Capture the cell that displays the provided text and extract its (x, y) central coordinate. 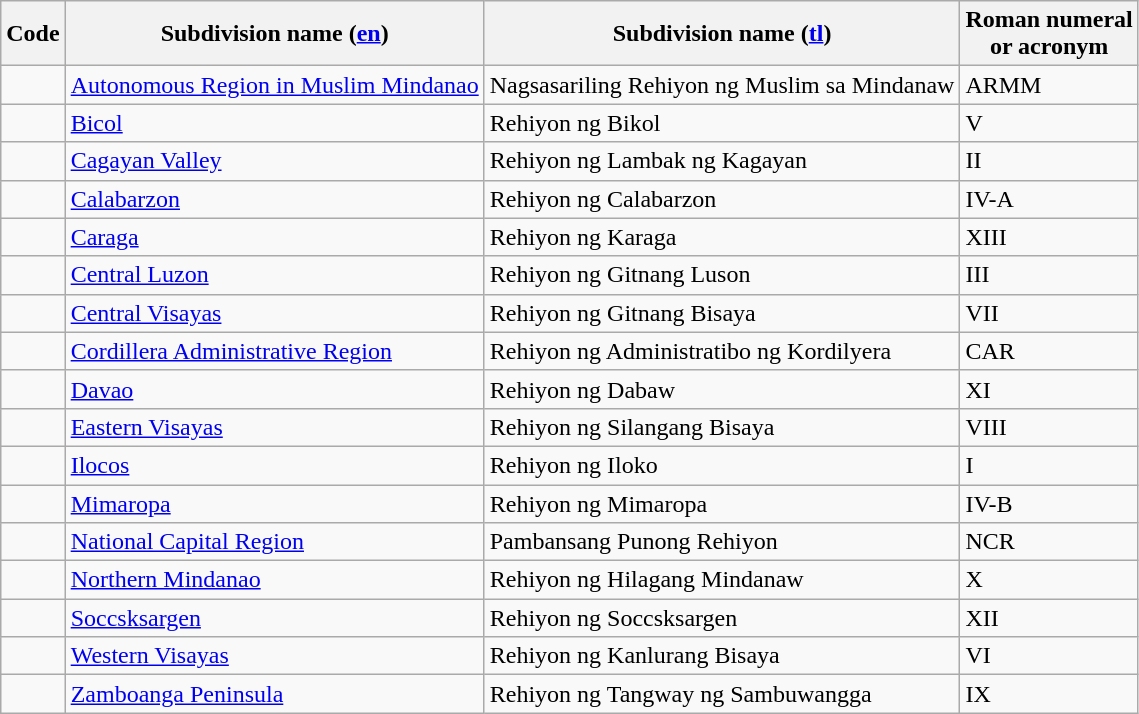
Subdivision name (en) (274, 34)
ARMM (1049, 85)
Bicol (274, 123)
Ilocos (274, 465)
Rehiyon ng Silangang Bisaya (722, 427)
IX (1049, 694)
Rehiyon ng Bikol (722, 123)
Rehiyon ng Tangway ng Sambuwangga (722, 694)
VII (1049, 313)
IV-A (1049, 199)
X (1049, 580)
Rehiyon ng Karaga (722, 237)
Rehiyon ng Gitnang Luson (722, 275)
Cordillera Administrative Region (274, 351)
III (1049, 275)
Rehiyon ng Soccsksargen (722, 618)
Autonomous Region in Muslim Mindanao (274, 85)
NCR (1049, 542)
VI (1049, 656)
Northern Mindanao (274, 580)
Western Visayas (274, 656)
VIII (1049, 427)
Rehiyon ng Calabarzon (722, 199)
CAR (1049, 351)
Mimaropa (274, 503)
Pambansang Punong Rehiyon (722, 542)
Davao (274, 389)
Rehiyon ng Lambak ng Kagayan (722, 161)
IV-B (1049, 503)
V (1049, 123)
Zamboanga Peninsula (274, 694)
Calabarzon (274, 199)
Subdivision name (tl) (722, 34)
XI (1049, 389)
Rehiyon ng Administratibo ng Kordilyera (722, 351)
XII (1049, 618)
Rehiyon ng Iloko (722, 465)
Nagsasariling Rehiyon ng Muslim sa Mindanaw (722, 85)
Soccsksargen (274, 618)
Central Luzon (274, 275)
Rehiyon ng Kanlurang Bisaya (722, 656)
Rehiyon ng Gitnang Bisaya (722, 313)
Roman numeralor acronym (1049, 34)
Rehiyon ng Hilagang Mindanaw (722, 580)
Code (33, 34)
Caraga (274, 237)
National Capital Region (274, 542)
Cagayan Valley (274, 161)
Eastern Visayas (274, 427)
Rehiyon ng Dabaw (722, 389)
XIII (1049, 237)
Rehiyon ng Mimaropa (722, 503)
Central Visayas (274, 313)
II (1049, 161)
I (1049, 465)
